Scan for the cell matching the given text and deliver its (x, y) coordinate at center. 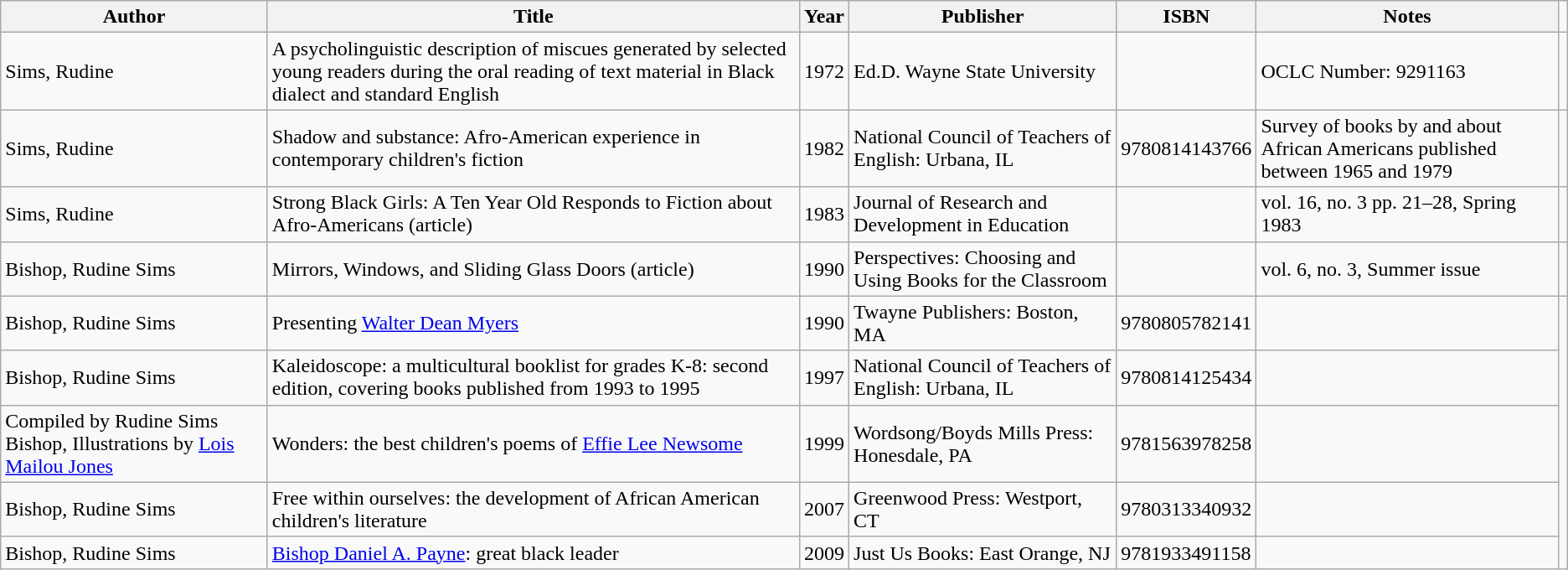
Journal of Research and Development in Education (983, 215)
Compiled by Rudine Sims Bishop, Illustrations by Lois Mailou Jones (134, 443)
Greenwood Press: Westport, CT (983, 510)
ISBN (1186, 17)
9780805782141 (1186, 324)
2007 (824, 510)
2009 (824, 552)
Wonders: the best children's poems of Effie Lee Newsome (533, 443)
OCLC Number: 9291163 (1407, 71)
Notes (1407, 17)
Ed.D. Wayne State University (983, 71)
Wordsong/Boyds Mills Press: Honesdale, PA (983, 443)
1983 (824, 215)
Kaleidoscope: a multicultural booklist for grades K-8: second edition, covering books published from 1993 to 1995 (533, 377)
Free within ourselves: the development of African American children's literature (533, 510)
vol. 6, no. 3, Summer issue (1407, 268)
Publisher (983, 17)
Twayne Publishers: Boston, MA (983, 324)
Presenting Walter Dean Myers (533, 324)
1982 (824, 148)
9780313340932 (1186, 510)
vol. 16, no. 3 pp. 21–28, Spring 1983 (1407, 215)
Bishop Daniel A. Payne: great black leader (533, 552)
Perspectives: Choosing and Using Books for the Classroom (983, 268)
Author (134, 17)
9781563978258 (1186, 443)
1972 (824, 71)
9780814125434 (1186, 377)
1999 (824, 443)
Survey of books by and about African Americans published between 1965 and 1979 (1407, 148)
Strong Black Girls: A Ten Year Old Responds to Fiction about Afro-Americans (article) (533, 215)
1997 (824, 377)
Shadow and substance: Afro-American experience in contemporary children's fiction (533, 148)
Year (824, 17)
9780814143766 (1186, 148)
Title (533, 17)
9781933491158 (1186, 552)
Mirrors, Windows, and Sliding Glass Doors (article) (533, 268)
Just Us Books: East Orange, NJ (983, 552)
